Pinpoint the cell where the given text exists, returning its (X, Y) midpoint coordinate. 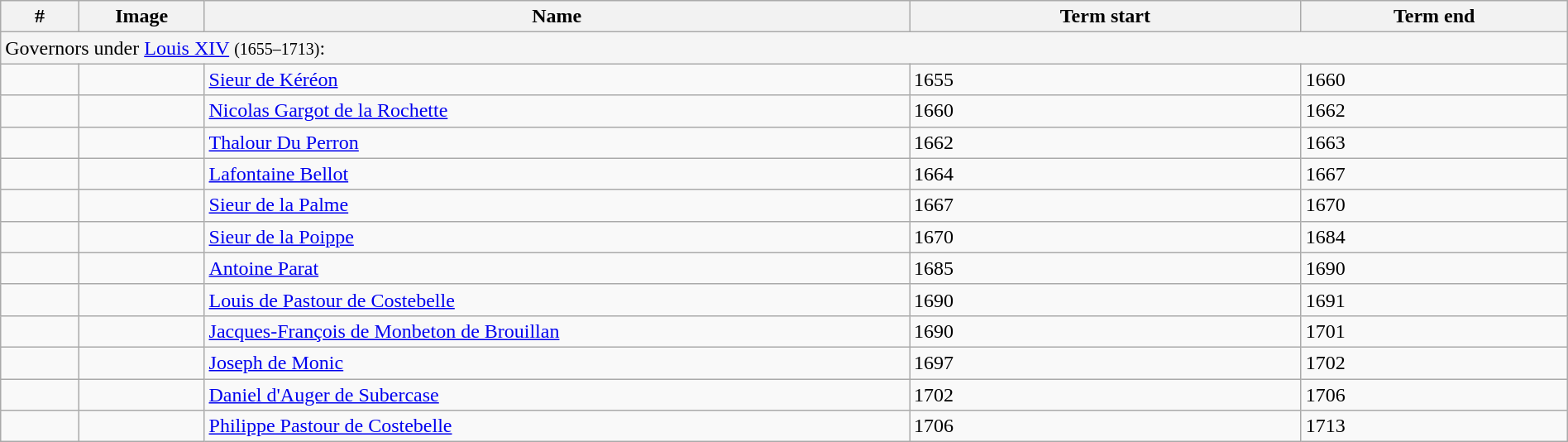
1713 (1434, 426)
Antoine Parat (557, 268)
1664 (1106, 174)
1663 (1434, 142)
Name (557, 17)
Thalour Du Perron (557, 142)
Jacques-François de Monbeton de Brouillan (557, 331)
Philippe Pastour de Costebelle (557, 426)
# (40, 17)
1685 (1106, 268)
1697 (1106, 363)
1684 (1434, 237)
Image (141, 17)
1691 (1434, 300)
Governors under Louis XIV (1655–1713): (784, 48)
1701 (1434, 331)
Lafontaine Bellot (557, 174)
Sieur de la Poippe (557, 237)
Sieur de la Palme (557, 205)
Term end (1434, 17)
Daniel d'Auger de Subercase (557, 395)
1655 (1106, 79)
Louis de Pastour de Costebelle (557, 300)
Term start (1106, 17)
Nicolas Gargot de la Rochette (557, 111)
Sieur de Kéréon (557, 79)
Joseph de Monic (557, 363)
